Return (X, Y) of the center of cell containing provided text 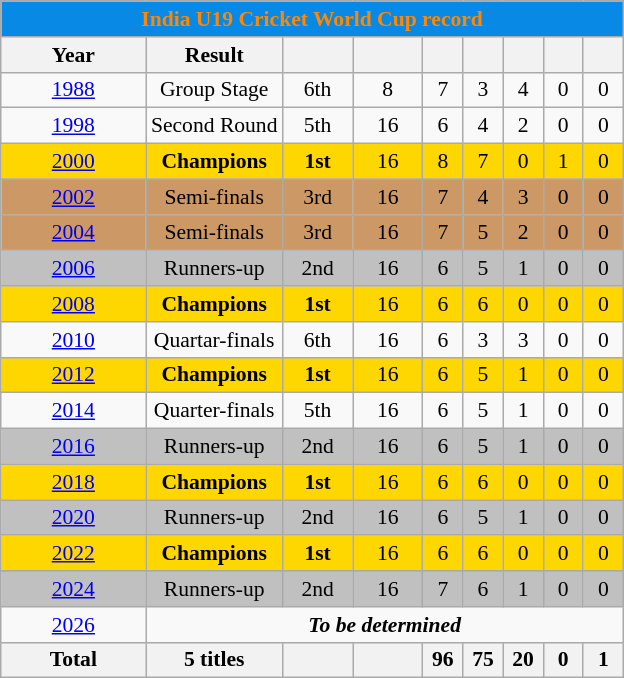
96 (443, 660)
75 (483, 660)
20 (523, 660)
2000 (74, 162)
1988 (74, 90)
2012 (74, 375)
Second Round (214, 126)
2022 (74, 554)
2016 (74, 447)
2010 (74, 340)
1998 (74, 126)
Quartar-finals (214, 340)
2020 (74, 518)
2008 (74, 304)
Quarter-finals (214, 411)
5 titles (214, 660)
2026 (74, 625)
Total (74, 660)
2024 (74, 589)
2006 (74, 269)
2018 (74, 482)
To be determined (385, 625)
2002 (74, 197)
2004 (74, 233)
2014 (74, 411)
Result (214, 55)
India U19 Cricket World Cup record (312, 19)
Group Stage (214, 90)
Year (74, 55)
